Capture the cell that displays the provided text and extract its [X, Y] central coordinate. 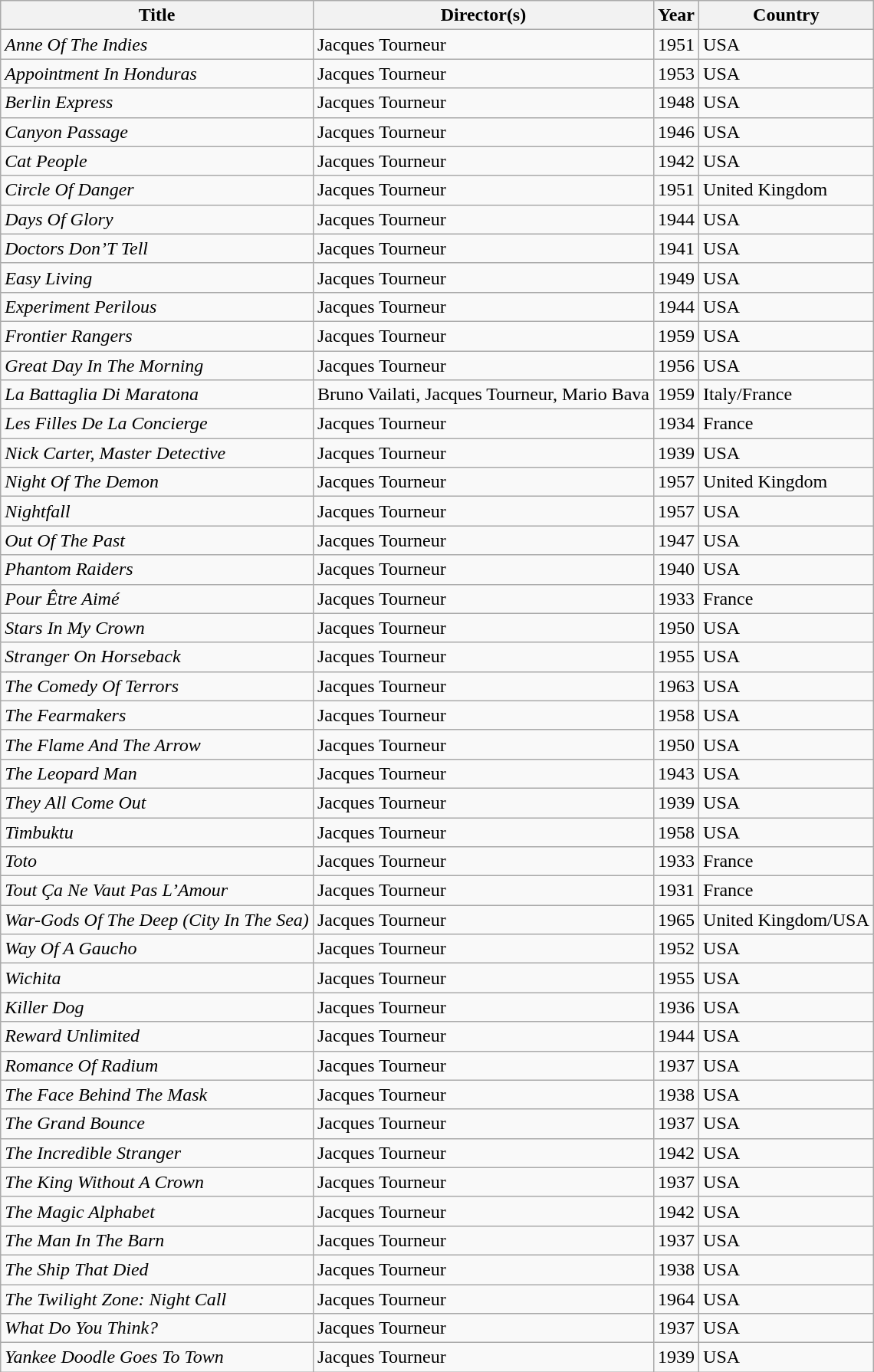
Les Filles De La Concierge [157, 424]
Great Day In The Morning [157, 366]
1940 [676, 569]
The Leopard Man [157, 773]
Frontier Rangers [157, 336]
The King Without A Crown [157, 1182]
1963 [676, 686]
Nick Carter, Master Detective [157, 453]
1956 [676, 366]
1949 [676, 277]
Cat People [157, 161]
What Do You Think? [157, 1328]
1952 [676, 949]
1948 [676, 103]
Way Of A Gaucho [157, 949]
Out Of The Past [157, 540]
Easy Living [157, 277]
Director(s) [483, 15]
1947 [676, 540]
1931 [676, 891]
1934 [676, 424]
1936 [676, 1007]
Romance Of Radium [157, 1065]
The Flame And The Arrow [157, 744]
Pour Être Aimé [157, 599]
1964 [676, 1299]
Year [676, 15]
The Face Behind The Mask [157, 1095]
Phantom Raiders [157, 569]
The Man In The Barn [157, 1240]
Experiment Perilous [157, 307]
Title [157, 15]
Timbuktu [157, 832]
Appointment In Honduras [157, 74]
The Ship That Died [157, 1269]
Reward Unlimited [157, 1036]
The Twilight Zone: Night Call [157, 1299]
United Kingdom/USA [787, 920]
The Incredible Stranger [157, 1153]
The Grand Bounce [157, 1124]
Wichita [157, 978]
Stranger On Horseback [157, 657]
Canyon Passage [157, 132]
1965 [676, 920]
Stars In My Crown [157, 628]
Berlin Express [157, 103]
Killer Dog [157, 1007]
Tout Ça Ne Vaut Pas L’Amour [157, 891]
They All Come Out [157, 803]
The Comedy Of Terrors [157, 686]
Bruno Vailati, Jacques Tourneur, Mario Bava [483, 395]
Country [787, 15]
The Magic Alphabet [157, 1211]
War-Gods Of The Deep (City In The Sea) [157, 920]
1953 [676, 74]
Night Of The Demon [157, 482]
Toto [157, 862]
1941 [676, 248]
Yankee Doodle Goes To Town [157, 1357]
La Battaglia Di Maratona [157, 395]
Anne Of The Indies [157, 44]
Circle Of Danger [157, 190]
1943 [676, 773]
Nightfall [157, 511]
Italy/France [787, 395]
Doctors Don’T Tell [157, 248]
1946 [676, 132]
Days Of Glory [157, 219]
The Fearmakers [157, 715]
